Output the (x, y) coordinate of the center of the cell containing the given text.  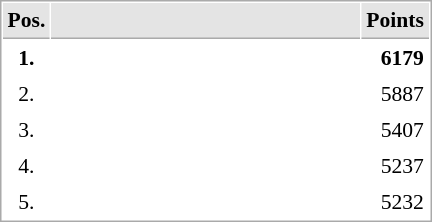
3. (26, 129)
2. (26, 93)
5407 (396, 129)
Pos. (26, 21)
6179 (396, 57)
Points (396, 21)
5232 (396, 201)
4. (26, 165)
1. (26, 57)
5. (26, 201)
5237 (396, 165)
5887 (396, 93)
